Identify which cell holds the provided text, then report its (X, Y) central coordinate. 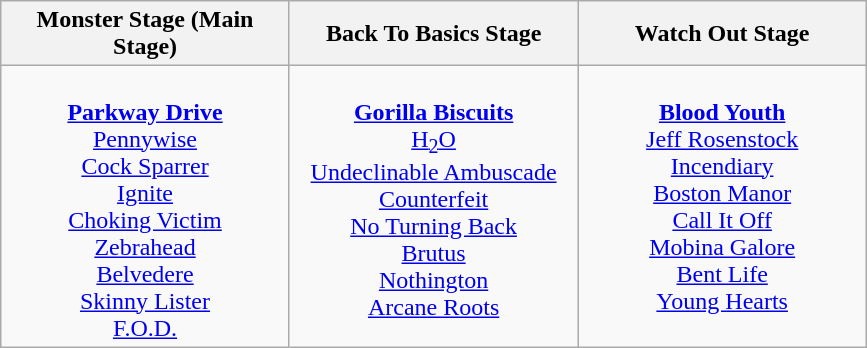
Monster Stage (Main Stage) (146, 34)
Back To Basics Stage (434, 34)
Gorilla Biscuits H2O Undeclinable Ambuscade Counterfeit No Turning Back Brutus Nothington Arcane Roots (434, 206)
Parkway Drive Pennywise Cock Sparrer Ignite Choking Victim Zebrahead Belvedere Skinny Lister F.O.D. (146, 206)
Watch Out Stage (722, 34)
Blood Youth Jeff Rosenstock Incendiary Boston Manor Call It Off Mobina Galore Bent Life Young Hearts (722, 206)
